Provide the (x, y) coordinate of the cell's center where the given text is located.  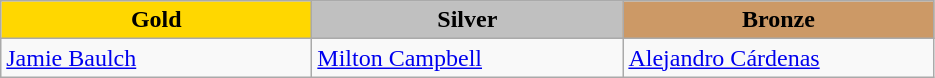
Silver (468, 20)
Milton Campbell (468, 58)
Alejandro Cárdenas (778, 58)
Gold (156, 20)
Jamie Baulch (156, 58)
Bronze (778, 20)
